Output the (x, y) coordinate of the center of the cell containing the given text.  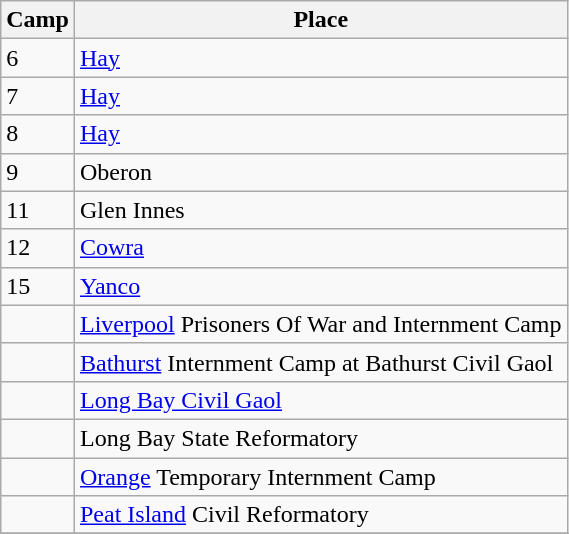
Long Bay State Reformatory (320, 438)
Yanco (320, 286)
11 (38, 210)
6 (38, 58)
Peat Island Civil Reformatory (320, 515)
Glen Innes (320, 210)
Oberon (320, 172)
8 (38, 134)
15 (38, 286)
Bathurst Internment Camp at Bathurst Civil Gaol (320, 362)
Place (320, 20)
Long Bay Civil Gaol (320, 400)
Camp (38, 20)
Cowra (320, 248)
9 (38, 172)
7 (38, 96)
Liverpool Prisoners Of War and Internment Camp (320, 324)
Orange Temporary Internment Camp (320, 477)
12 (38, 248)
